Scan for the cell matching the given text and deliver its [x, y] coordinate at center. 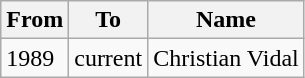
current [108, 58]
To [108, 20]
1989 [35, 58]
From [35, 20]
Christian Vidal [226, 58]
Name [226, 20]
